Determine the (x, y) coordinate at the center of the cell enclosing the given text.  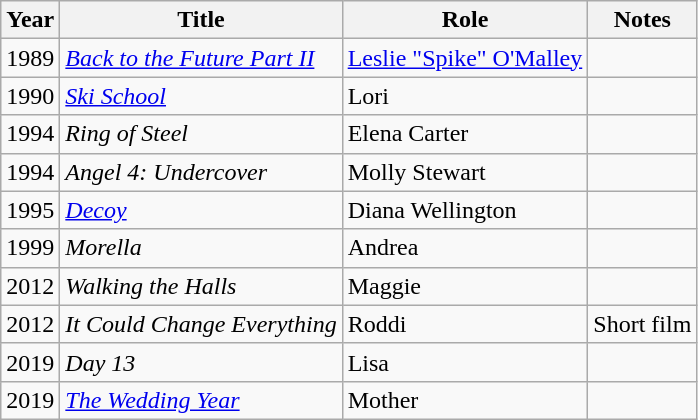
Angel 4: Undercover (201, 172)
Lori (465, 96)
Year (30, 20)
1989 (30, 58)
1999 (30, 248)
Andrea (465, 248)
Title (201, 20)
Lisa (465, 362)
Role (465, 20)
Back to the Future Part II (201, 58)
Walking the Halls (201, 286)
Roddi (465, 324)
Short film (642, 324)
The Wedding Year (201, 400)
Ski School (201, 96)
1995 (30, 210)
Molly Stewart (465, 172)
Diana Wellington (465, 210)
Leslie "Spike" O'Malley (465, 58)
1990 (30, 96)
Morella (201, 248)
Day 13 (201, 362)
Notes (642, 20)
Mother (465, 400)
Elena Carter (465, 134)
It Could Change Everything (201, 324)
Decoy (201, 210)
Maggie (465, 286)
Ring of Steel (201, 134)
